Capture the cell that displays the provided text and extract its (X, Y) central coordinate. 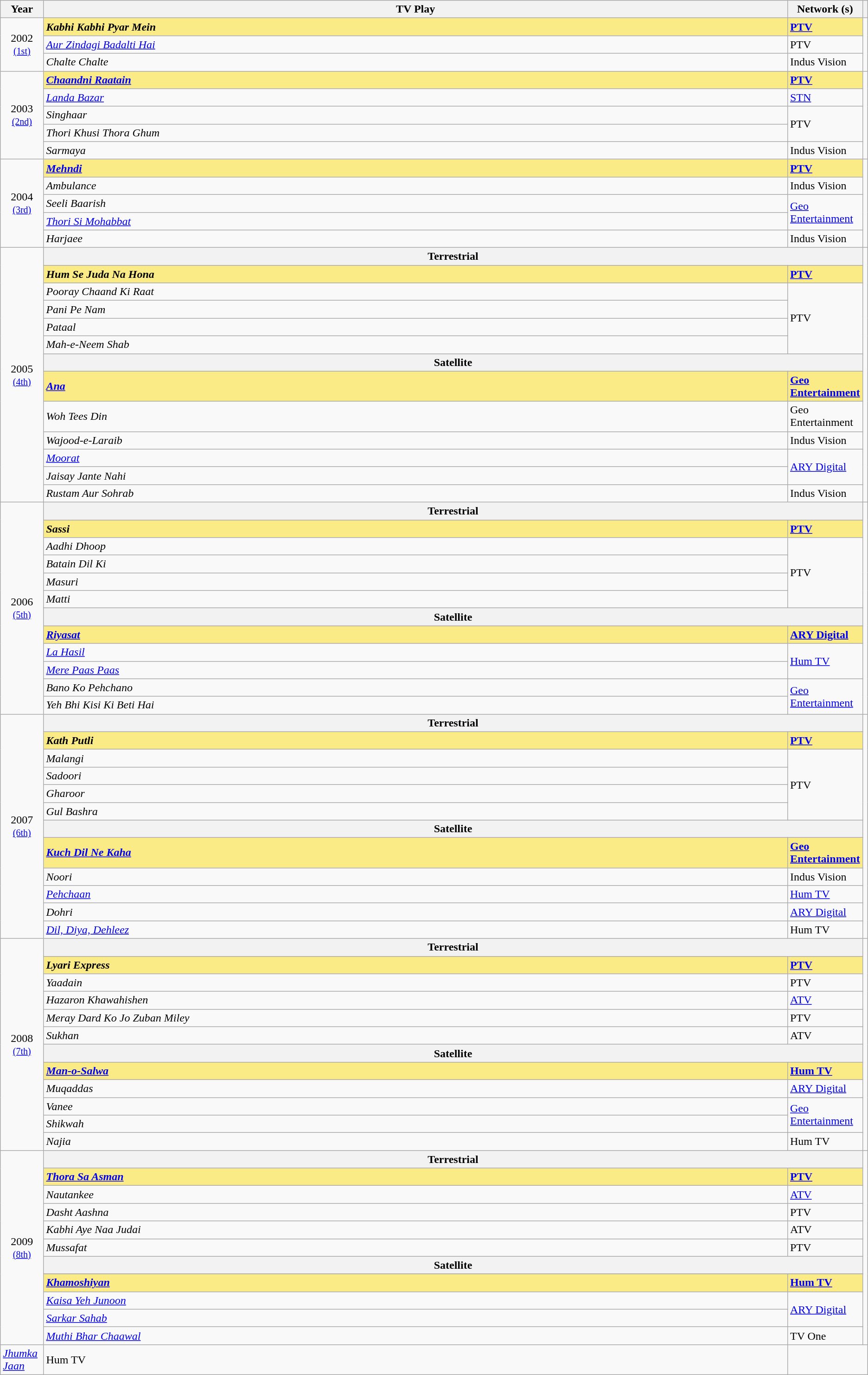
Batain Dil Ki (415, 564)
Pehchaan (415, 894)
Singhaar (415, 115)
Masuri (415, 582)
Ambulance (415, 186)
Yaadain (415, 983)
Seeli Baarish (415, 203)
Thora Sa Asman (415, 1177)
Shikwah (415, 1124)
2003(2nd) (22, 115)
Meray Dard Ko Jo Zuban Miley (415, 1018)
Thori Si Mohabbat (415, 221)
Jaisay Jante Nahi (415, 475)
Khamoshiyan (415, 1283)
Dohri (415, 912)
Dil, Diya, Dehleez (415, 930)
Gharoor (415, 793)
Dasht Aashna (415, 1212)
2008(7th) (22, 1045)
TV Play (415, 9)
Man-o-Salwa (415, 1071)
Sassi (415, 528)
Muthi Bhar Chaawal (415, 1336)
Najia (415, 1142)
Landa Bazar (415, 97)
Gul Bashra (415, 811)
Aadhi Dhoop (415, 546)
Kaisa Yeh Junoon (415, 1300)
Noori (415, 877)
Rustam Aur Sohrab (415, 493)
Jhumka Jaan (22, 1359)
2004(3rd) (22, 203)
2002(1st) (22, 45)
2005(4th) (22, 375)
2009(8th) (22, 1248)
Kuch Dil Ne Kaha (415, 853)
Lyari Express (415, 965)
Bano Ko Pehchano (415, 687)
Riyasat (415, 635)
Ana (415, 386)
Kabhi Kabhi Pyar Mein (415, 27)
Woh Tees Din (415, 417)
Pani Pe Nam (415, 309)
Yeh Bhi Kisi Ki Beti Hai (415, 705)
Sarmaya (415, 150)
Hazaron Khawahishen (415, 1000)
STN (825, 97)
Aur Zindagi Badalti Hai (415, 45)
Hum Se Juda Na Hona (415, 274)
Kabhi Aye Naa Judai (415, 1230)
La Hasil (415, 652)
Chalte Chalte (415, 62)
Muqaddas (415, 1088)
Matti (415, 599)
TV One (825, 1336)
Pooray Chaand Ki Raat (415, 292)
Sadoori (415, 776)
Chaandni Raatain (415, 80)
Mere Paas Paas (415, 670)
Mussafat (415, 1247)
Thori Khusi Thora Ghum (415, 133)
Mehndi (415, 168)
Mah-e-Neem Shab (415, 345)
2006(5th) (22, 608)
Moorat (415, 458)
Network (s) (825, 9)
Pataal (415, 327)
2007(6th) (22, 826)
Kath Putli (415, 740)
Malangi (415, 758)
Sarkar Sahab (415, 1318)
Sukhan (415, 1035)
Wajood-e-Laraib (415, 440)
Harjaee (415, 239)
Year (22, 9)
Nautankee (415, 1195)
Vanee (415, 1106)
